Output the (X, Y) coordinate of the center of the cell containing the given text.  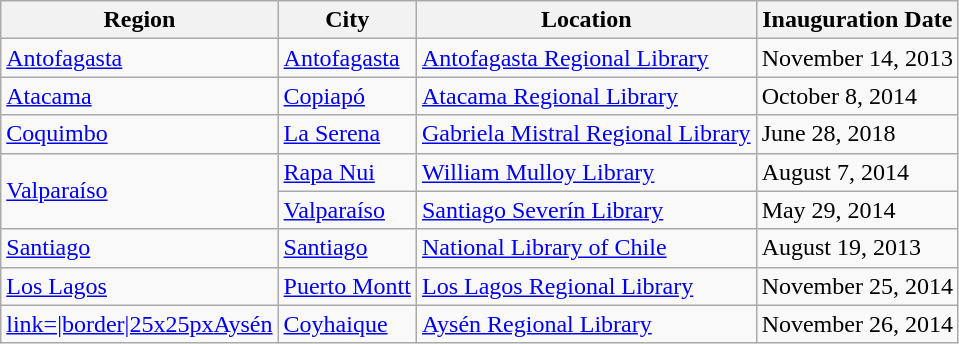
August 19, 2013 (857, 248)
Rapa Nui (347, 172)
October 8, 2014 (857, 96)
William Mulloy Library (586, 172)
Los Lagos Regional Library (586, 286)
Gabriela Mistral Regional Library (586, 134)
La Serena (347, 134)
November 26, 2014 (857, 324)
Los Lagos (140, 286)
August 7, 2014 (857, 172)
link=|border|25x25pxAysén (140, 324)
November 14, 2013 (857, 58)
Copiapó (347, 96)
City (347, 20)
Location (586, 20)
Coquimbo (140, 134)
National Library of Chile (586, 248)
Region (140, 20)
May 29, 2014 (857, 210)
Aysén Regional Library (586, 324)
Atacama Regional Library (586, 96)
November 25, 2014 (857, 286)
Coyhaique (347, 324)
Inauguration Date (857, 20)
Antofagasta Regional Library (586, 58)
June 28, 2018 (857, 134)
Puerto Montt (347, 286)
Atacama (140, 96)
Santiago Severín Library (586, 210)
